Provide the (X, Y) coordinate of the cell's center where the given text is located.  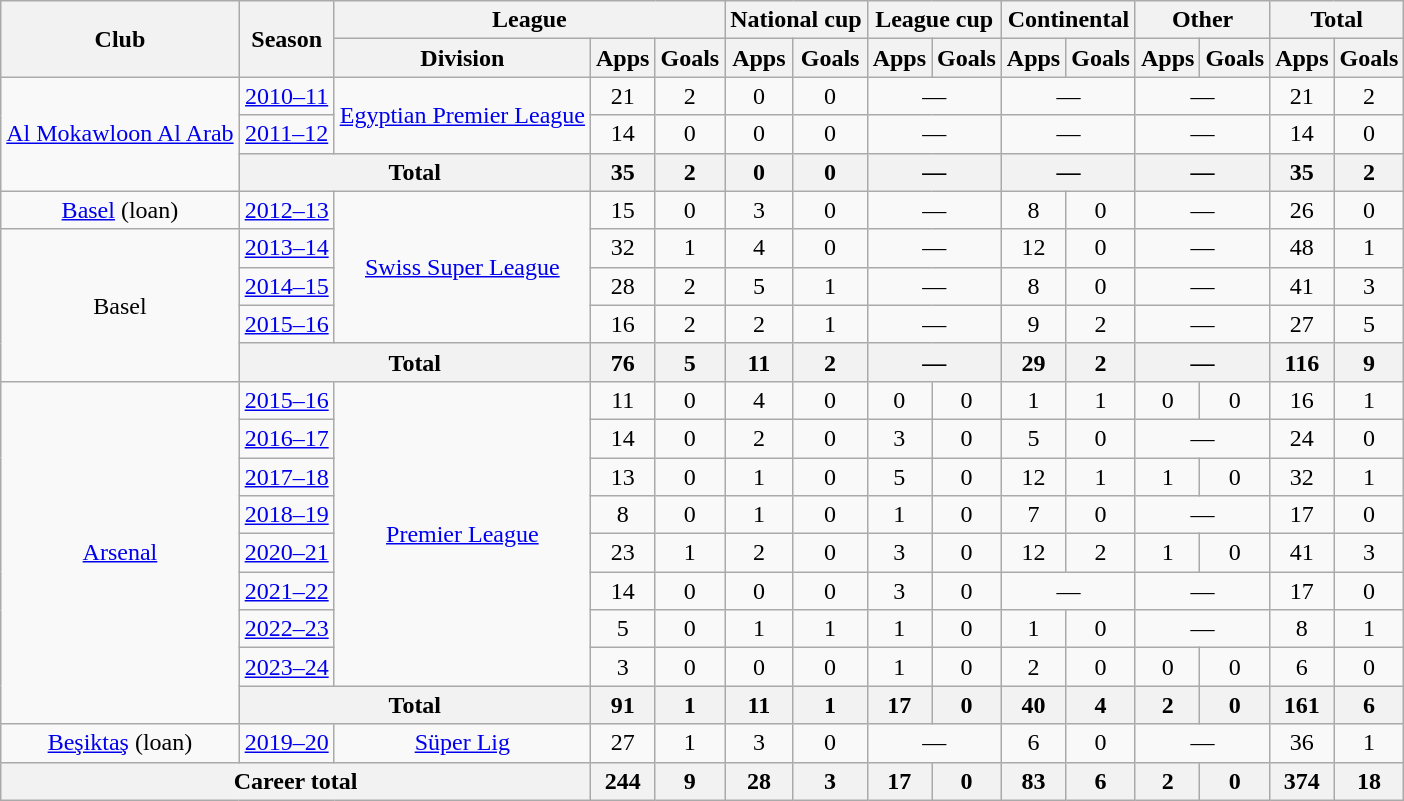
Basel (120, 305)
26 (1302, 210)
Al Mokawloon Al Arab (120, 134)
2010–11 (286, 96)
2011–12 (286, 134)
2017–18 (286, 477)
2018–19 (286, 515)
374 (1302, 781)
76 (623, 362)
2016–17 (286, 438)
League cup (934, 20)
116 (1302, 362)
Continental (1068, 20)
2019–20 (286, 743)
29 (1033, 362)
18 (1369, 781)
161 (1302, 705)
15 (623, 210)
Egyptian Premier League (462, 115)
2012–13 (286, 210)
36 (1302, 743)
Süper Lig (462, 743)
2020–21 (286, 553)
League (529, 20)
13 (623, 477)
National cup (796, 20)
23 (623, 553)
2013–14 (286, 248)
91 (623, 705)
Swiss Super League (462, 267)
2022–23 (286, 629)
2023–24 (286, 667)
2014–15 (286, 286)
Club (120, 39)
83 (1033, 781)
Season (286, 39)
Premier League (462, 533)
Basel (loan) (120, 210)
Other (1202, 20)
Beşiktaş (loan) (120, 743)
Career total (296, 781)
40 (1033, 705)
2021–22 (286, 591)
244 (623, 781)
48 (1302, 248)
7 (1033, 515)
Division (462, 58)
Arsenal (120, 552)
24 (1302, 438)
